Search for the cell housing the specified text and yield its (X, Y) center coordinate. 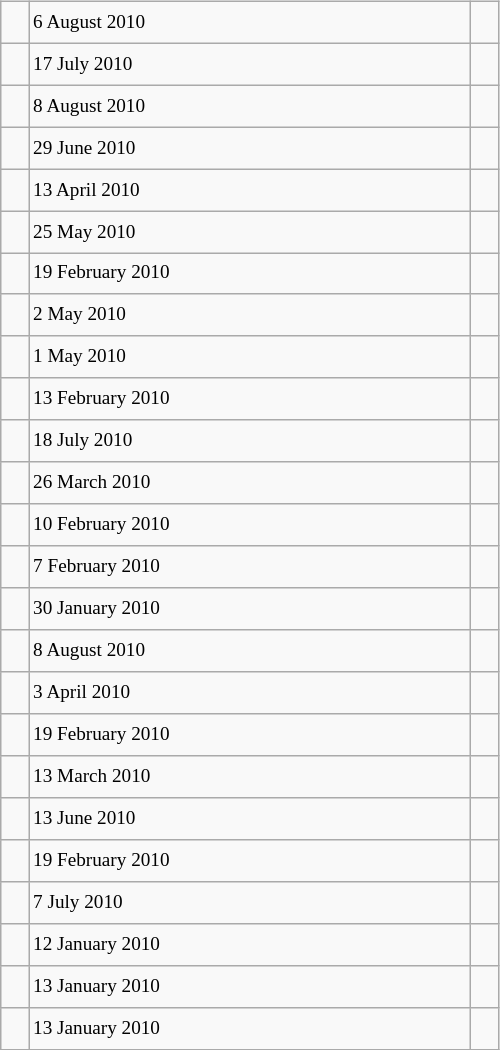
7 February 2010 (249, 567)
2 May 2010 (249, 315)
13 June 2010 (249, 819)
25 May 2010 (249, 232)
10 February 2010 (249, 525)
18 July 2010 (249, 441)
17 July 2010 (249, 64)
30 January 2010 (249, 609)
12 January 2010 (249, 944)
13 March 2010 (249, 777)
3 April 2010 (249, 693)
26 March 2010 (249, 483)
29 June 2010 (249, 148)
13 February 2010 (249, 399)
13 April 2010 (249, 190)
6 August 2010 (249, 22)
7 July 2010 (249, 902)
1 May 2010 (249, 357)
